Return the (x, y) coordinate for the center point of the cell that contains the specified text.  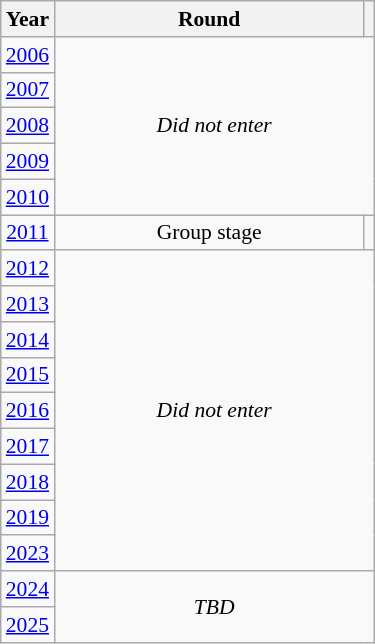
2010 (28, 197)
Round (209, 19)
2007 (28, 90)
Year (28, 19)
2018 (28, 482)
2019 (28, 518)
2012 (28, 269)
2025 (28, 625)
2006 (28, 55)
2015 (28, 375)
Group stage (209, 233)
2008 (28, 126)
2011 (28, 233)
2009 (28, 162)
2017 (28, 447)
TBD (214, 606)
2023 (28, 554)
2014 (28, 340)
2013 (28, 304)
2024 (28, 589)
2016 (28, 411)
